Find where the given text appears and provide that cell's center as (X, Y) coordinate. 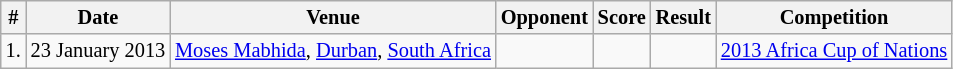
Date (98, 17)
Venue (333, 17)
2013 Africa Cup of Nations (834, 51)
Moses Mabhida, Durban, South Africa (333, 51)
Result (684, 17)
# (14, 17)
Score (622, 17)
Competition (834, 17)
1. (14, 51)
Opponent (544, 17)
23 January 2013 (98, 51)
